Return the (X, Y) coordinate for the center point of the cell that contains the specified text.  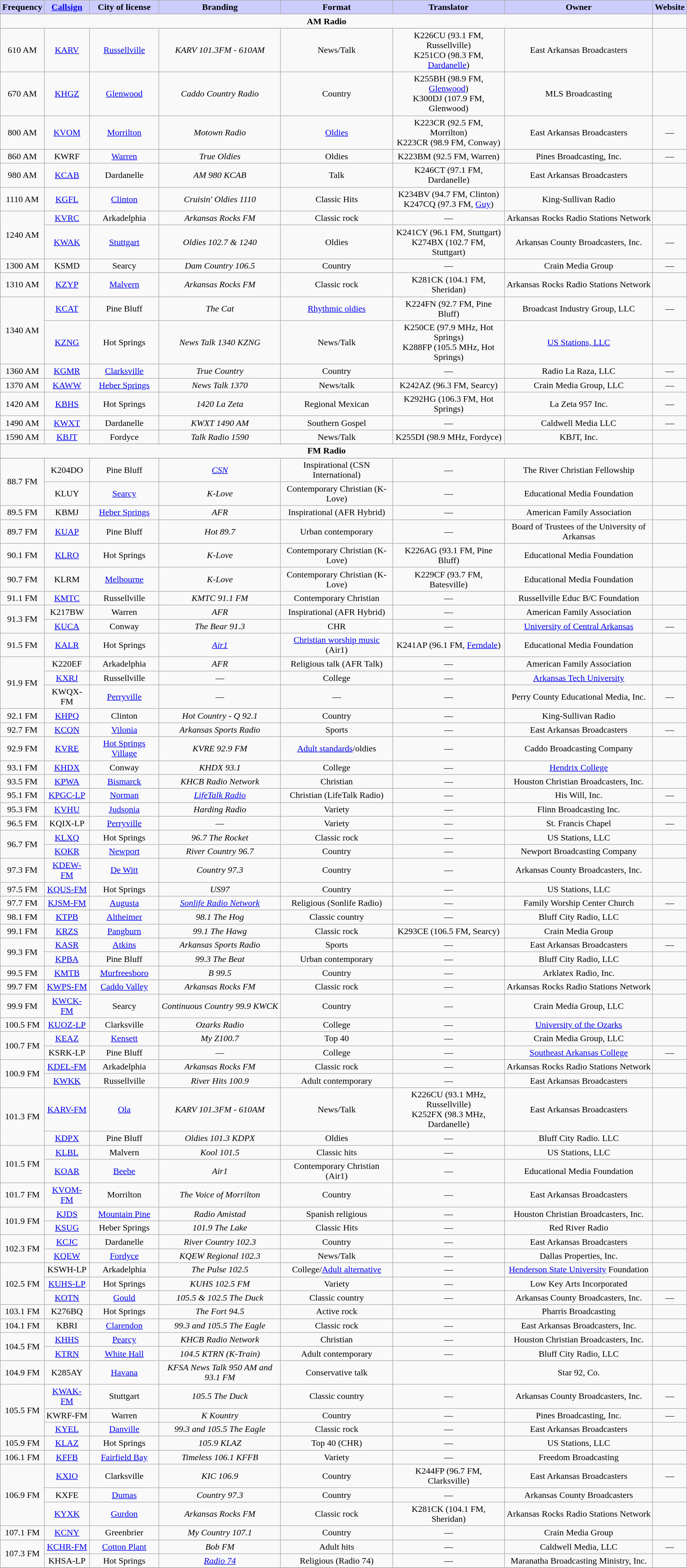
La Zeta 957 Inc. (579, 404)
Adult standards/oldies (337, 748)
1590 AM (22, 437)
B 99.5 (220, 973)
KUHS-LP (67, 1284)
Caddo Country Radio (220, 94)
Clarendon (124, 1325)
CSN (220, 470)
Melbourne (124, 579)
K255DI (98.9 MHz, Fordyce) (448, 437)
101.9 FM (22, 1221)
Arkansas County Broadcasters (579, 1495)
105.5 The Duck (220, 1396)
KUCA (67, 626)
105.5 FM (22, 1410)
Glenwood (124, 94)
99.9 FM (22, 1006)
My Z100.7 (220, 1039)
KXRJ (67, 678)
K246CT (97.1 FM, Dardanelle) (448, 175)
98.1 FM (22, 917)
104.5 KTRN (K-Train) (220, 1353)
106.9 FM (22, 1495)
105.9 KLAZ (220, 1443)
KBMJ (67, 513)
1240 AM (22, 235)
KFFB (67, 1457)
91.9 FM (22, 683)
K223BM (92.5 FM, Warren) (448, 156)
K204DO (67, 470)
Christian worship music (Air1) (337, 645)
City of license (124, 7)
Freedom Broadcasting (579, 1457)
KVOM-FM (67, 1195)
95.3 FM (22, 809)
91.5 FM (22, 645)
96.7 FM (22, 844)
His Will, Inc. (579, 795)
K242AZ (96.3 FM, Searcy) (448, 385)
Conservative talk (337, 1372)
980 AM (22, 175)
KYEL (67, 1429)
University of Central Arkansas (579, 626)
KWAK (67, 242)
MLS Broadcasting (579, 94)
Southeast Arkansas College (579, 1053)
The Voice of Morrilton (220, 1195)
Adult hits (337, 1547)
Vilonia (124, 730)
KIC 106.9 (220, 1476)
KBRI (67, 1325)
Star 92, Co. (579, 1372)
90.7 FM (22, 579)
92.7 FM (22, 730)
K217BW (67, 612)
Dallas Properties, Inc. (579, 1256)
K293CE (106.5 FM, Searcy) (448, 931)
104.1 FM (22, 1325)
KUAP (67, 531)
KWRF-FM (67, 1415)
KXFE (67, 1495)
KSMD (67, 266)
KAWW (67, 385)
News Talk 1340 KZNG (220, 343)
1340 AM (22, 330)
KLXQ (67, 837)
KCAB (67, 175)
100.7 FM (22, 1046)
KCHR-FM (67, 1547)
92.1 FM (22, 716)
KGMR (67, 371)
670 AM (22, 94)
Rhythmic oldies (337, 308)
1110 AM (22, 199)
96.5 FM (22, 823)
Format (337, 7)
KCNY (67, 1533)
Translator (448, 7)
Oldies 101.3 KDPX (220, 1138)
KHDX 93.1 (220, 767)
Radio 74 (220, 1561)
The Fort 94.5 (220, 1312)
89.7 FM (22, 531)
102.3 FM (22, 1249)
Beebe (124, 1171)
Mountain Pine (124, 1214)
Altheimer (124, 917)
95.1 FM (22, 795)
KTPB (67, 917)
Maranatha Broadcasting Ministry, Inc. (579, 1561)
True Oldies (220, 156)
Classic hits (337, 1152)
104.5 FM (22, 1346)
KPBA (67, 959)
KALR (67, 645)
KCJC (67, 1242)
KPGC-LP (67, 795)
KVHU (67, 809)
KHSA-LP (67, 1561)
College/Adult alternative (337, 1270)
Havana (124, 1372)
91.1 FM (22, 598)
KLAZ (67, 1443)
KLRM (67, 579)
KQEW Regional 102.3 (220, 1256)
Kensett (124, 1039)
FM Radio (327, 451)
KFSA News Talk 950 AM and 93.1 FM (220, 1372)
Pearcy (124, 1339)
KZYP (67, 285)
Gurdon (124, 1514)
Continuous Country 99.9 KWCK (220, 1006)
KWAK-FM (67, 1396)
Hendrix College (579, 767)
KMTB (67, 973)
KEAZ (67, 1039)
KMTC (67, 598)
Talk Radio 1590 (220, 437)
Flinn Broadcasting Inc. (579, 809)
Red River Radio (579, 1228)
KDEW-FM (67, 870)
K244FP (96.7 FM, Clarksville) (448, 1476)
KVRE (67, 748)
Hot 89.7 (220, 531)
101.3 FM (22, 1116)
Russellville Educ B/C Foundation (579, 598)
K224FN (92.7 FM, Pine Bluff) (448, 308)
Oldies 102.7 & 1240 (220, 242)
KBJT (67, 437)
AM Radio (327, 21)
KWPS-FM (67, 987)
Contemporary Christian (Air1) (337, 1171)
KWCK-FM (67, 1006)
91.3 FM (22, 619)
KGFL (67, 199)
KLUY (67, 494)
90.1 FM (22, 555)
Timeless 106.1 KFFB (220, 1457)
US97 (220, 889)
610 AM (22, 50)
800 AM (22, 132)
93.1 FM (22, 767)
Kool 101.5 (220, 1152)
1370 AM (22, 385)
K250CE (97.9 MHz, Hot Springs)K288FP (105.5 MHz, Hot Springs) (448, 343)
News/talk (337, 385)
101.5 FM (22, 1164)
1310 AM (22, 285)
Family Worship Center Church (579, 903)
K234BV (94.7 FM, Clinton)K247CQ (97.3 FM, Guy) (448, 199)
Hot Country - Q 92.1 (220, 716)
K226CU (93.1 FM, Russellville)K251CO (98.3 FM, Dardanelle) (448, 50)
K223CR (92.5 FM, Morrilton)K223CR (98.9 FM, Conway) (448, 132)
Religious (Sonlife Radio) (337, 903)
97.3 FM (22, 870)
93.5 FM (22, 781)
92.9 FM (22, 748)
K241AP (96.1 FM, Ferndale) (448, 645)
KJSM-FM (67, 903)
Bob FM (220, 1547)
KHGZ (67, 94)
Arkansas Tech University (579, 678)
Broadcast Industry Group, LLC (579, 308)
KHHS (67, 1339)
105.5 & 102.5 The Duck (220, 1298)
KOTN (67, 1298)
KQEW (67, 1256)
99.5 FM (22, 973)
101.7 FM (22, 1195)
KSRK-LP (67, 1053)
K276BQ (67, 1312)
Newport Broadcasting Company (579, 851)
KUOZ-LP (67, 1025)
KCON (67, 730)
Hot Springs Village (124, 748)
99.1 The Hawg (220, 931)
89.5 FM (22, 513)
Murfreesboro (124, 973)
My Country 107.1 (220, 1533)
River Country 102.3 (220, 1242)
KJDS (67, 1214)
Top 40 (CHR) (337, 1443)
KCAT (67, 308)
KVRE 92.9 FM (220, 748)
Ozarks Radio (220, 1025)
Norman (124, 795)
KDEL-FM (67, 1066)
KWRF (67, 156)
K292HG (106.3 FM, Hot Springs) (448, 404)
KASR (67, 945)
88.7 FM (22, 482)
The River Christian Fellowship (579, 470)
KHDX (67, 767)
100.9 FM (22, 1073)
KBHS (67, 404)
Radio Amistad (220, 1214)
Pharris Broadcasting (579, 1312)
K229CF (93.7 FM, Batesville) (448, 579)
Contemporary Christian (337, 598)
KARV (67, 50)
St. Francis Chapel (579, 823)
Religious (Radio 74) (337, 1561)
KSWH-LP (67, 1270)
K220EF (67, 664)
KOKR (67, 851)
East Arkansas Broadcasters, Inc. (579, 1325)
101.9 The Lake (220, 1228)
KDPX (67, 1138)
KQIX-LP (67, 823)
97.7 FM (22, 903)
Southern Gospel (337, 423)
102.5 FM (22, 1284)
K285AY (67, 1372)
99.3 The Beat (220, 959)
104.9 FM (22, 1372)
K226CU (93.1 MHz, Russellville)K252FX (98.3 MHz, Dardanelle) (448, 1109)
97.5 FM (22, 889)
Religious talk (AFR Talk) (337, 664)
98.1 The Hog (220, 917)
K226AG (93.1 FM, Pine Bluff) (448, 555)
LifeTalk Radio (220, 795)
Branding (220, 7)
KMTC 91.1 FM (220, 598)
Talk (337, 175)
Ola (124, 1109)
107.1 FM (22, 1533)
Dumas (124, 1495)
KVRC (67, 218)
KOAR (67, 1171)
103.1 FM (22, 1312)
KQUS-FM (67, 889)
White Hall (124, 1353)
Judsonia (124, 809)
Henderson State University Foundation (579, 1270)
Regional Mexican (337, 404)
KWKK (67, 1080)
KSUG (67, 1228)
KHPQ (67, 716)
Spanish religious (337, 1214)
KVOM (67, 132)
Bluff City Radio. LLC (579, 1138)
Augusta (124, 903)
AM 980 KCAB (220, 175)
KYXK (67, 1514)
Low Key Arts Incorporated (579, 1284)
Caldwell Media, LLC (579, 1547)
Callsign (67, 7)
Frequency (22, 7)
Caddo Broadcasting Company (579, 748)
Cotton Plant (124, 1547)
The Cat (220, 308)
96.7 The Rocket (220, 837)
Gould (124, 1298)
Inspirational (CSN International) (337, 470)
Dam Country 106.5 (220, 266)
KBJT, Inc. (579, 437)
Bismarck (124, 781)
River Country 96.7 (220, 851)
KTRN (67, 1353)
Owner (579, 7)
K255BH (98.9 FM, Glenwood)K300DJ (107.9 FM, Glenwood) (448, 94)
Caddo Valley (124, 987)
KLRO (67, 555)
Caldwell Media LLC (579, 423)
Arklatex Radio, Inc. (579, 973)
KWXT 1490 AM (220, 423)
Sonlife Radio Network (220, 903)
Radio La Raza, LLC (579, 371)
1300 AM (22, 266)
KWXT (67, 423)
Cruisin' Oldies 1110 (220, 199)
Greenbrier (124, 1533)
Motown Radio (220, 132)
The Bear 91.3 (220, 626)
KXIO (67, 1476)
Newport (124, 851)
KRZS (67, 931)
KPWA (67, 781)
99.7 FM (22, 987)
KUHS 102.5 FM (220, 1284)
De Witt (124, 870)
K241CY (96.1 FM, Stuttgart)K274BX (102.7 FM, Stuttgart) (448, 242)
True Country (220, 371)
Top 40 (337, 1039)
CHR (337, 626)
University of the Ozarks (579, 1025)
106.1 FM (22, 1457)
860 AM (22, 156)
100.5 FM (22, 1025)
River Hits 100.9 (220, 1080)
KZNG (67, 343)
Pangburn (124, 931)
Website (670, 7)
KARV-FM (67, 1109)
1420 AM (22, 404)
Perry County Educational Media, Inc. (579, 697)
Fairfield Bay (124, 1457)
99.3 FM (22, 952)
99.1 FM (22, 931)
1490 AM (22, 423)
The Pulse 102.5 (220, 1270)
KLBL (67, 1152)
Danville (124, 1429)
Christian (LifeTalk Radio) (337, 795)
KWQX-FM (67, 697)
105.9 FM (22, 1443)
1360 AM (22, 371)
Atkins (124, 945)
Active rock (337, 1312)
1420 La Zeta (220, 404)
107.3 FM (22, 1554)
K Kountry (220, 1415)
News Talk 1370 (220, 385)
Board of Trustees of the University of Arkansas (579, 531)
Harding Radio (220, 809)
